Output the [x, y] coordinate of the center of the cell containing the given text.  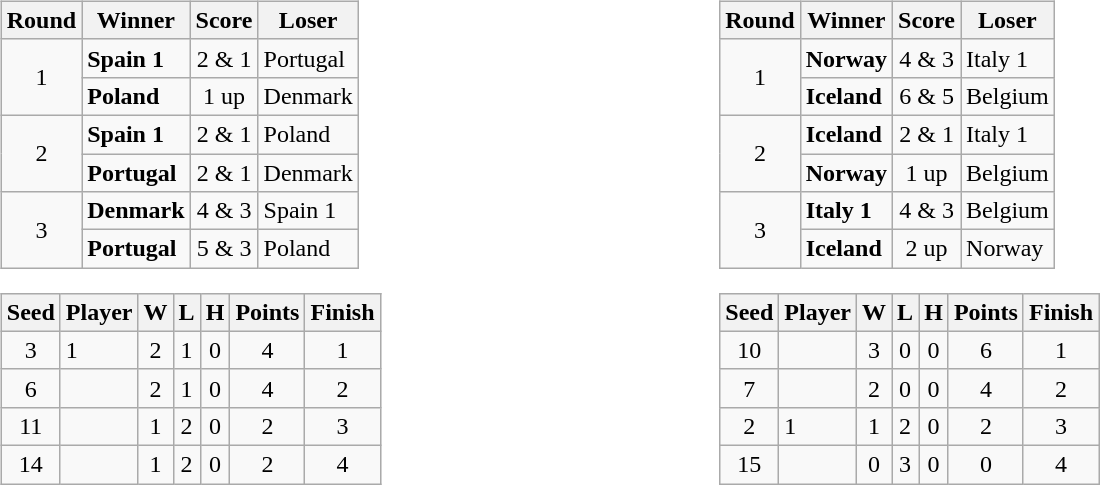
14 [30, 464]
11 [30, 426]
15 [750, 464]
2 up [927, 249]
6 & 5 [927, 96]
5 & 3 [224, 249]
7 [750, 388]
10 [750, 350]
